Search for the cell housing the specified text and yield its [x, y] center coordinate. 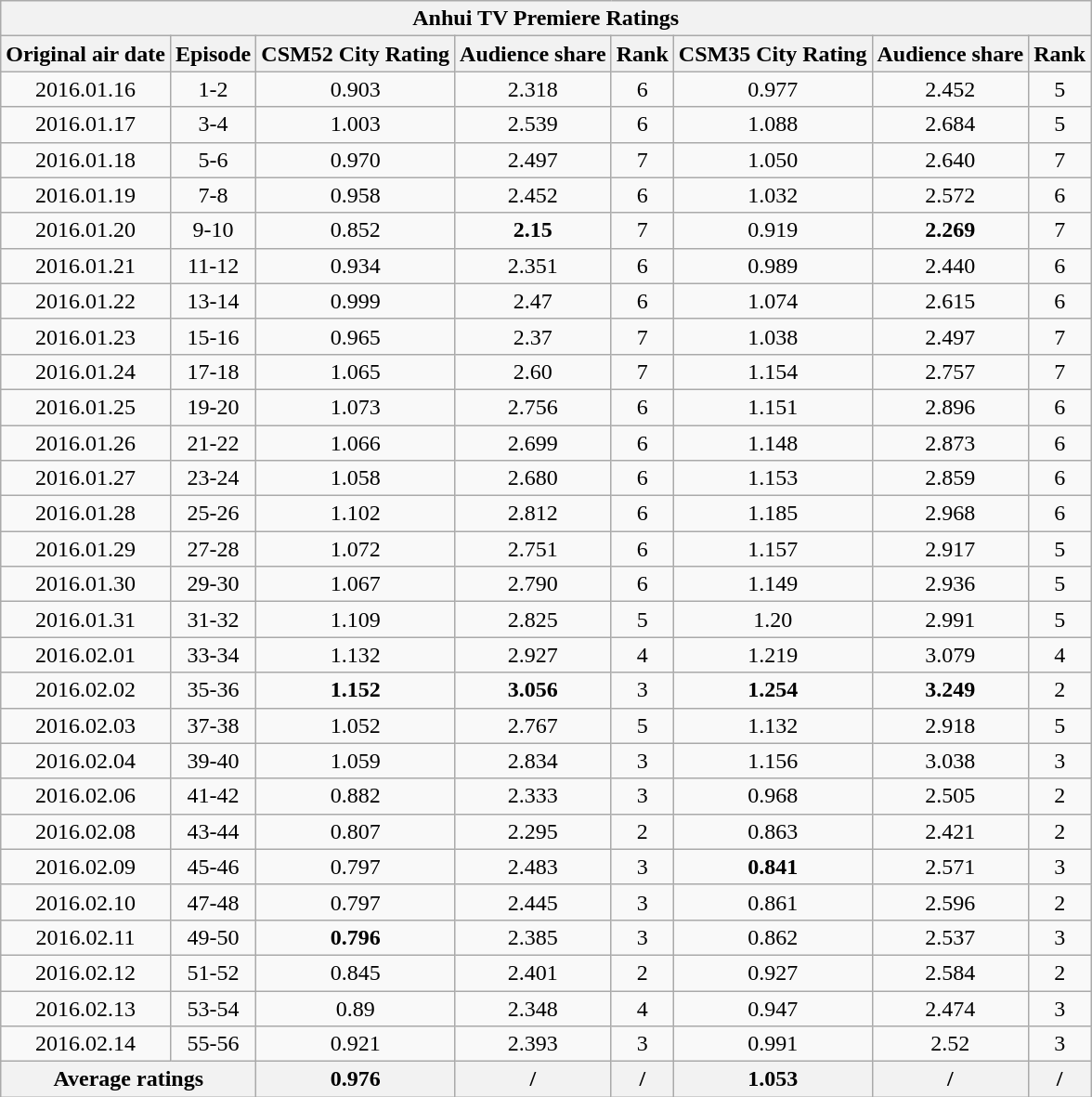
2.918 [951, 725]
1.156 [773, 761]
2016.02.11 [85, 937]
1.073 [356, 407]
2016.01.16 [85, 89]
9-10 [213, 230]
2016.02.12 [85, 973]
2016.02.08 [85, 831]
0.919 [773, 230]
1.148 [773, 443]
1-2 [213, 89]
2016.01.24 [85, 372]
1.151 [773, 407]
2016.01.18 [85, 160]
Original air date [85, 54]
2.936 [951, 584]
25-26 [213, 514]
1.219 [773, 655]
2.751 [533, 549]
0.862 [773, 937]
3.056 [533, 690]
2.393 [533, 1044]
2016.02.03 [85, 725]
0.947 [773, 1008]
29-30 [213, 584]
CSM35 City Rating [773, 54]
0.89 [356, 1008]
19-20 [213, 407]
27-28 [213, 549]
2.917 [951, 549]
1.066 [356, 443]
0.882 [356, 796]
35-36 [213, 690]
2016.02.13 [85, 1008]
1.088 [773, 124]
2.333 [533, 796]
5-6 [213, 160]
2016.01.19 [85, 195]
55-56 [213, 1044]
1.059 [356, 761]
0.796 [356, 937]
1.149 [773, 584]
2.505 [951, 796]
0.991 [773, 1044]
2016.02.01 [85, 655]
2.584 [951, 973]
2016.01.29 [85, 549]
1.109 [356, 620]
2016.02.04 [85, 761]
2016.01.23 [85, 336]
1.152 [356, 690]
2016.02.14 [85, 1044]
2.318 [533, 89]
2.474 [951, 1008]
0.927 [773, 973]
2.445 [533, 902]
1.154 [773, 372]
2016.01.26 [85, 443]
23-24 [213, 478]
2.47 [533, 301]
2.757 [951, 372]
1.153 [773, 478]
2.348 [533, 1008]
0.976 [356, 1079]
2.60 [533, 372]
33-34 [213, 655]
3.038 [951, 761]
2.873 [951, 443]
0.934 [356, 266]
2.927 [533, 655]
0.903 [356, 89]
Average ratings [128, 1079]
1.052 [356, 725]
45-46 [213, 867]
2.756 [533, 407]
2.968 [951, 514]
2016.02.06 [85, 796]
0.999 [356, 301]
1.20 [773, 620]
2.790 [533, 584]
0.968 [773, 796]
1.032 [773, 195]
0.958 [356, 195]
2016.01.28 [85, 514]
21-22 [213, 443]
0.863 [773, 831]
1.050 [773, 160]
49-50 [213, 937]
53-54 [213, 1008]
2016.01.17 [85, 124]
11-12 [213, 266]
37-38 [213, 725]
0.989 [773, 266]
2.680 [533, 478]
1.067 [356, 584]
0.852 [356, 230]
2016.01.30 [85, 584]
1.003 [356, 124]
2016.01.21 [85, 266]
2016.02.09 [85, 867]
2.385 [533, 937]
0.861 [773, 902]
3.079 [951, 655]
3.249 [951, 690]
2.896 [951, 407]
1.072 [356, 549]
43-44 [213, 831]
2.351 [533, 266]
Episode [213, 54]
2016.01.31 [85, 620]
51-52 [213, 973]
7-8 [213, 195]
1.065 [356, 372]
0.965 [356, 336]
2.440 [951, 266]
0.921 [356, 1044]
2016.01.27 [85, 478]
1.102 [356, 514]
13-14 [213, 301]
2.596 [951, 902]
0.841 [773, 867]
31-32 [213, 620]
Anhui TV Premiere Ratings [546, 19]
2016.01.22 [85, 301]
1.038 [773, 336]
2.295 [533, 831]
2.269 [951, 230]
2016.01.25 [85, 407]
2.37 [533, 336]
1.074 [773, 301]
41-42 [213, 796]
17-18 [213, 372]
47-48 [213, 902]
39-40 [213, 761]
2.684 [951, 124]
2.52 [951, 1044]
2016.02.10 [85, 902]
2.572 [951, 195]
2.483 [533, 867]
0.970 [356, 160]
2.859 [951, 478]
3-4 [213, 124]
0.807 [356, 831]
2.825 [533, 620]
2.615 [951, 301]
15-16 [213, 336]
2016.01.20 [85, 230]
2.699 [533, 443]
2016.02.02 [85, 690]
2.640 [951, 160]
1.053 [773, 1079]
1.058 [356, 478]
0.977 [773, 89]
2.537 [951, 937]
1.254 [773, 690]
2.834 [533, 761]
2.812 [533, 514]
1.185 [773, 514]
1.157 [773, 549]
2.539 [533, 124]
2.571 [951, 867]
2.991 [951, 620]
2.421 [951, 831]
2.401 [533, 973]
2.767 [533, 725]
2.15 [533, 230]
0.845 [356, 973]
CSM52 City Rating [356, 54]
